Provide the (X, Y) coordinate of the cell's center where the given text is located.  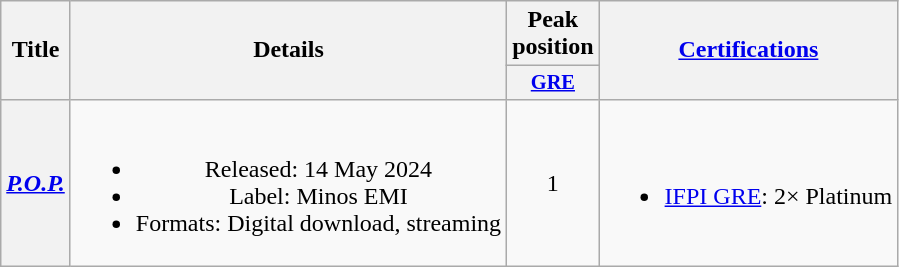
Peak position (553, 34)
GRE (553, 83)
Certifications (748, 50)
IFPI GRE: 2× Platinum (748, 182)
Title (36, 50)
Details (288, 50)
P.O.P. (36, 182)
1 (553, 182)
Released: 14 May 2024Label: Minos EMIFormats: Digital download, streaming (288, 182)
